Extract the [x, y] coordinate from the center of the cell holding the provided text.  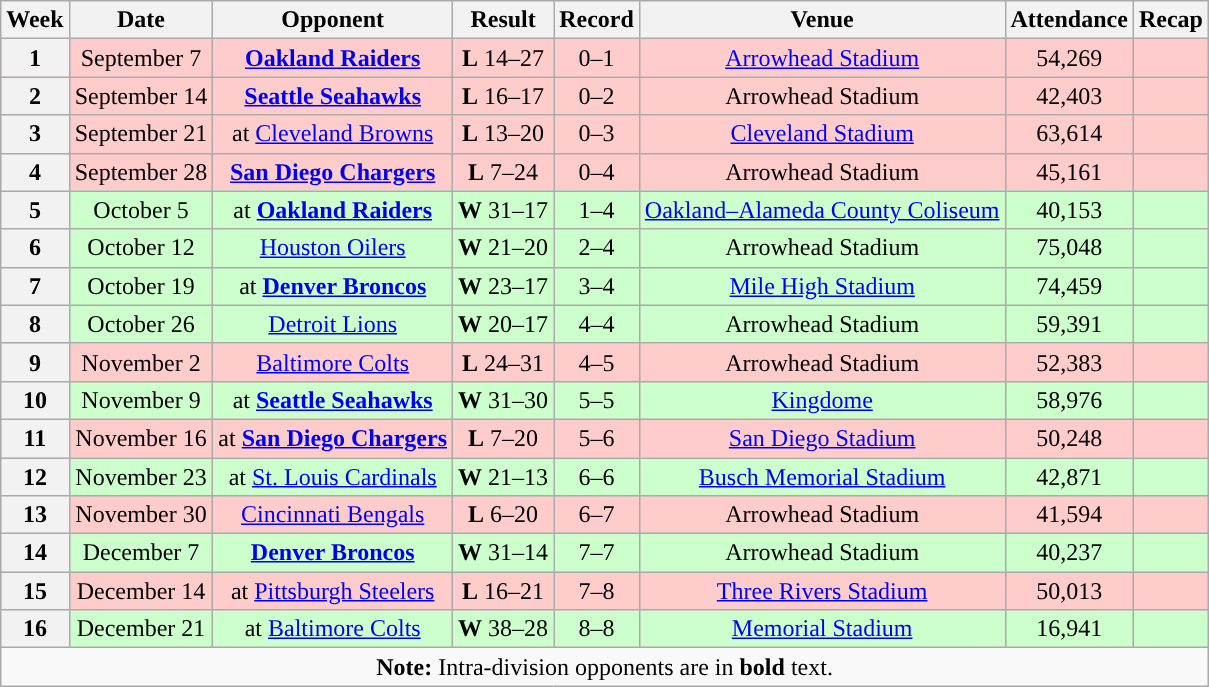
0–3 [597, 134]
September 14 [141, 96]
December 7 [141, 553]
November 23 [141, 477]
Kingdome [822, 400]
15 [35, 591]
October 12 [141, 248]
16 [35, 629]
September 28 [141, 172]
Seattle Seahawks [333, 96]
5–5 [597, 400]
at Baltimore Colts [333, 629]
W 23–17 [504, 286]
Detroit Lions [333, 324]
0–1 [597, 58]
Oakland Raiders [333, 58]
54,269 [1069, 58]
Cleveland Stadium [822, 134]
63,614 [1069, 134]
Denver Broncos [333, 553]
October 19 [141, 286]
6–7 [597, 515]
at Seattle Seahawks [333, 400]
5 [35, 210]
0–4 [597, 172]
12 [35, 477]
0–2 [597, 96]
November 30 [141, 515]
L 7–24 [504, 172]
6 [35, 248]
5–6 [597, 438]
45,161 [1069, 172]
December 21 [141, 629]
6–6 [597, 477]
W 31–14 [504, 553]
7–8 [597, 591]
Venue [822, 20]
2–4 [597, 248]
75,048 [1069, 248]
Oakland–Alameda County Coliseum [822, 210]
W 38–28 [504, 629]
W 31–30 [504, 400]
42,871 [1069, 477]
50,013 [1069, 591]
9 [35, 362]
at Pittsburgh Steelers [333, 591]
10 [35, 400]
L 16–21 [504, 591]
4 [35, 172]
14 [35, 553]
L 16–17 [504, 96]
2 [35, 96]
13 [35, 515]
Three Rivers Stadium [822, 591]
at San Diego Chargers [333, 438]
Result [504, 20]
Recap [1170, 20]
52,383 [1069, 362]
59,391 [1069, 324]
L 13–20 [504, 134]
W 21–13 [504, 477]
October 5 [141, 210]
41,594 [1069, 515]
Record [597, 20]
November 2 [141, 362]
L 24–31 [504, 362]
3–4 [597, 286]
4–4 [597, 324]
September 21 [141, 134]
Cincinnati Bengals [333, 515]
W 31–17 [504, 210]
Opponent [333, 20]
58,976 [1069, 400]
7–7 [597, 553]
October 26 [141, 324]
8–8 [597, 629]
L 14–27 [504, 58]
at Cleveland Browns [333, 134]
L 6–20 [504, 515]
1–4 [597, 210]
16,941 [1069, 629]
42,403 [1069, 96]
8 [35, 324]
Busch Memorial Stadium [822, 477]
L 7–20 [504, 438]
40,237 [1069, 553]
Date [141, 20]
at St. Louis Cardinals [333, 477]
40,153 [1069, 210]
Note: Intra-division opponents are in bold text. [605, 667]
Mile High Stadium [822, 286]
7 [35, 286]
Baltimore Colts [333, 362]
at Oakland Raiders [333, 210]
50,248 [1069, 438]
Week [35, 20]
Attendance [1069, 20]
Memorial Stadium [822, 629]
September 7 [141, 58]
San Diego Chargers [333, 172]
3 [35, 134]
W 20–17 [504, 324]
11 [35, 438]
November 9 [141, 400]
at Denver Broncos [333, 286]
Houston Oilers [333, 248]
1 [35, 58]
San Diego Stadium [822, 438]
November 16 [141, 438]
W 21–20 [504, 248]
4–5 [597, 362]
December 14 [141, 591]
74,459 [1069, 286]
